Capture the cell that displays the provided text and extract its (X, Y) central coordinate. 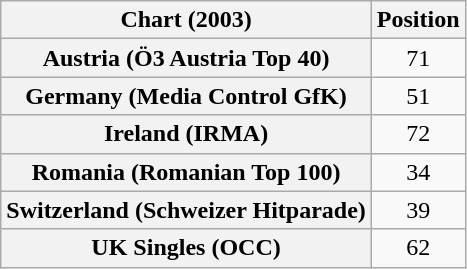
Switzerland (Schweizer Hitparade) (186, 210)
34 (418, 172)
72 (418, 134)
Position (418, 20)
71 (418, 58)
Chart (2003) (186, 20)
UK Singles (OCC) (186, 248)
62 (418, 248)
51 (418, 96)
Ireland (IRMA) (186, 134)
Romania (Romanian Top 100) (186, 172)
Austria (Ö3 Austria Top 40) (186, 58)
39 (418, 210)
Germany (Media Control GfK) (186, 96)
